Capture the cell that displays the provided text and extract its (X, Y) central coordinate. 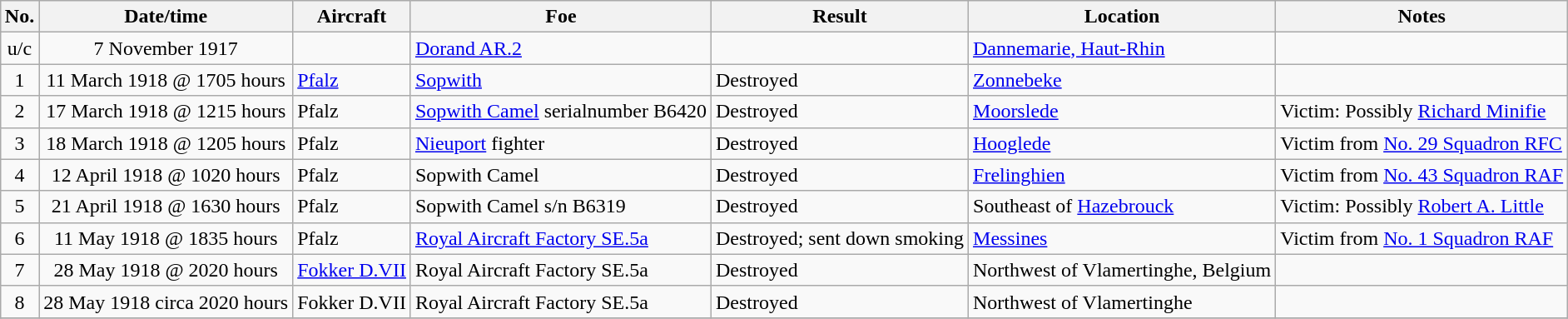
Hooglede (1122, 143)
6 (19, 238)
28 May 1918 circa 2020 hours (166, 302)
Sopwith Camel serialnumber B6420 (561, 112)
1 (19, 80)
Nieuport fighter (561, 143)
Aircraft (352, 17)
12 April 1918 @ 1020 hours (166, 175)
Destroyed; sent down smoking (839, 238)
Victim from No. 1 Squadron RAF (1422, 238)
4 (19, 175)
Southeast of Hazebrouck (1122, 207)
Sopwith Camel (561, 175)
Victim from No. 43 Squadron RAF (1422, 175)
Dorand AR.2 (561, 48)
7 (19, 270)
Victim: Possibly Robert A. Little (1422, 207)
11 May 1918 @ 1835 hours (166, 238)
18 March 1918 @ 1205 hours (166, 143)
Date/time (166, 17)
5 (19, 207)
17 March 1918 @ 1215 hours (166, 112)
11 March 1918 @ 1705 hours (166, 80)
Sopwith (561, 80)
Location (1122, 17)
Sopwith Camel s/n B6319 (561, 207)
2 (19, 112)
7 November 1917 (166, 48)
Northwest of Vlamertinghe (1122, 302)
Messines (1122, 238)
Zonnebeke (1122, 80)
Victim: Possibly Richard Minifie (1422, 112)
No. (19, 17)
21 April 1918 @ 1630 hours (166, 207)
Result (839, 17)
Dannemarie, Haut-Rhin (1122, 48)
8 (19, 302)
Moorslede (1122, 112)
Notes (1422, 17)
Foe (561, 17)
28 May 1918 @ 2020 hours (166, 270)
Northwest of Vlamertinghe, Belgium (1122, 270)
Victim from No. 29 Squadron RFC (1422, 143)
u/c (19, 48)
3 (19, 143)
Frelinghien (1122, 175)
